For the text-containing cell, return its midpoint in (x, y) coordinate format. 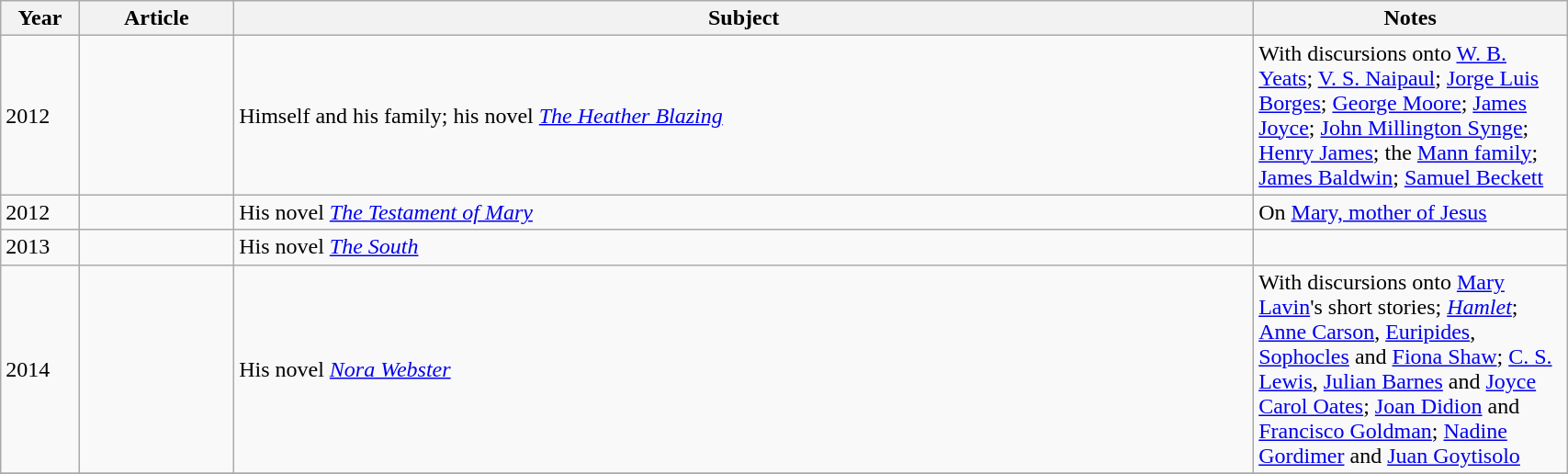
His novel The South (744, 247)
Himself and his family; his novel The Heather Blazing (744, 116)
His novel The Testament of Mary (744, 212)
His novel Nora Webster (744, 369)
Notes (1411, 18)
Subject (744, 18)
Year (40, 18)
2014 (40, 369)
Article (156, 18)
On Mary, mother of Jesus (1411, 212)
2013 (40, 247)
